Return [x, y] of the center of cell containing provided text 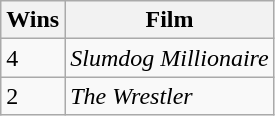
Slumdog Millionaire [170, 58]
2 [33, 96]
4 [33, 58]
Film [170, 20]
The Wrestler [170, 96]
Wins [33, 20]
